Scan for the cell matching the given text and deliver its (X, Y) coordinate at center. 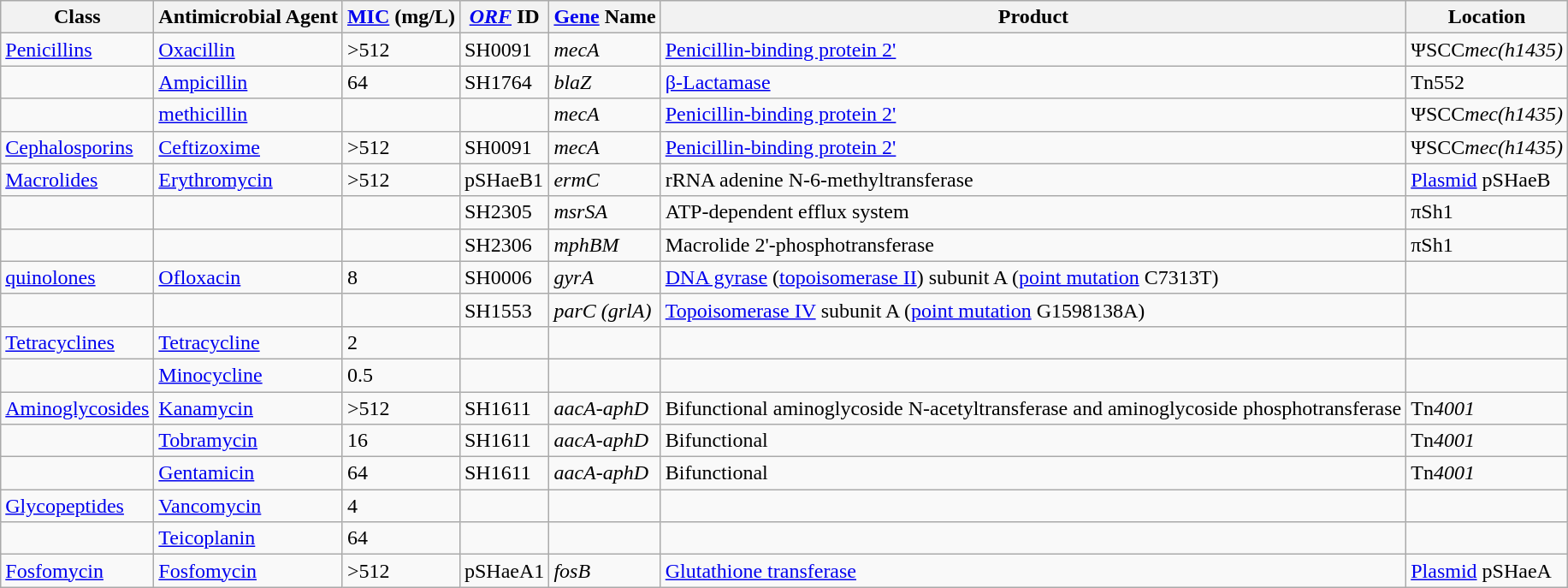
Macrolides (77, 180)
rRNA adenine N-6-methyltransferase (1033, 180)
Ceftizoxime (248, 147)
parC (grlA) (605, 310)
pSHaeB1 (504, 180)
SH2306 (504, 245)
ermC (605, 180)
Product (1033, 17)
quinolones (77, 277)
Class (77, 17)
SH1553 (504, 310)
SH1764 (504, 82)
16 (400, 441)
DNA gyrase (topoisomerase II) subunit A (point mutation C7313T) (1033, 277)
methicillin (248, 115)
Glutathione transferase (1033, 571)
Plasmid pSHaeA (1487, 571)
Oxacillin (248, 50)
Bifunctional aminoglycoside N-acetyltransferase and aminoglycoside phosphotransferase (1033, 408)
Plasmid pSHaeB (1487, 180)
Tobramycin (248, 441)
pSHaeA1 (504, 571)
0.5 (400, 375)
blaZ (605, 82)
Ampicillin (248, 82)
Antimicrobial Agent (248, 17)
Teicoplanin (248, 538)
2 (400, 342)
ATP-dependent efflux system (1033, 212)
gyrA (605, 277)
MIC (mg/L) (400, 17)
fosB (605, 571)
Gene Name (605, 17)
Tn552 (1487, 82)
4 (400, 506)
Tetracyclines (77, 342)
Minocycline (248, 375)
Ofloxacin (248, 277)
Topoisomerase IV subunit A (point mutation G1598138A) (1033, 310)
β-Lactamase (1033, 82)
Gentamicin (248, 473)
Cephalosporins (77, 147)
Penicillins (77, 50)
ORF ID (504, 17)
Aminoglycosides (77, 408)
Macrolide 2'-phosphotransferase (1033, 245)
8 (400, 277)
mphBM (605, 245)
Vancomycin (248, 506)
Location (1487, 17)
Glycopeptides (77, 506)
Tetracycline (248, 342)
Kanamycin (248, 408)
msrSA (605, 212)
Erythromycin (248, 180)
SH0006 (504, 277)
SH2305 (504, 212)
